Capture the cell that displays the provided text and extract its (X, Y) central coordinate. 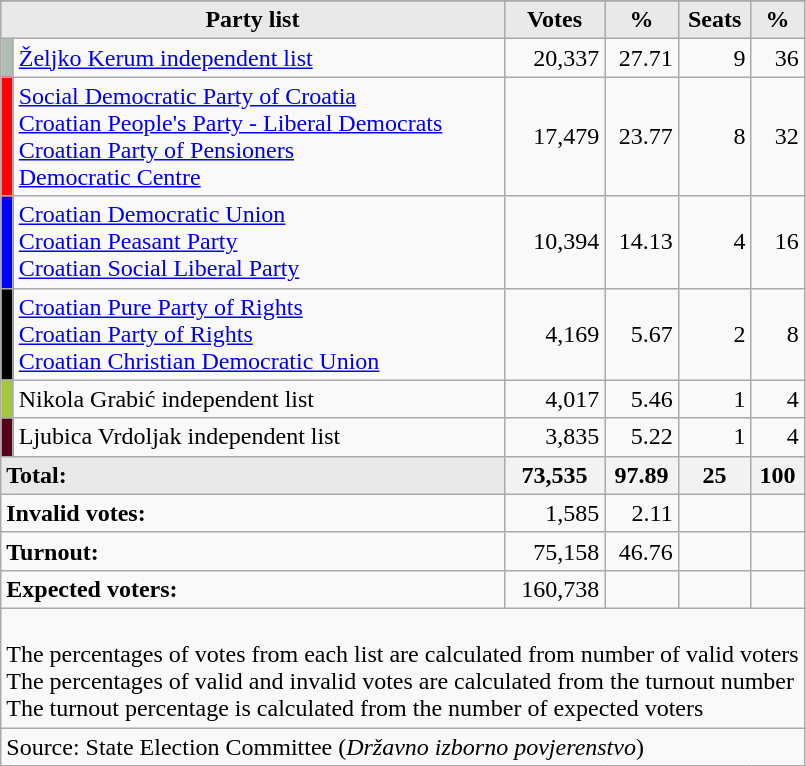
10,394 (554, 242)
1,585 (554, 513)
160,738 (554, 589)
25 (714, 475)
Ljubica Vrdoljak independent list (258, 437)
36 (778, 58)
5.46 (642, 399)
75,158 (554, 551)
Croatian Pure Party of Rights Croatian Party of Rights Croatian Christian Democratic Union (258, 334)
3,835 (554, 437)
5.22 (642, 437)
Expected voters: (252, 589)
2 (714, 334)
32 (778, 136)
100 (778, 475)
73,535 (554, 475)
Željko Kerum independent list (258, 58)
Social Democratic Party of Croatia Croatian People's Party - Liberal Democrats Croatian Party of Pensioners Democratic Centre (258, 136)
Source: State Election Committee (Državno izborno povjerenstvo) (402, 747)
16 (778, 242)
4,017 (554, 399)
Total: (252, 475)
97.89 (642, 475)
14.13 (642, 242)
46.76 (642, 551)
Croatian Democratic Union Croatian Peasant Party Croatian Social Liberal Party (258, 242)
Turnout: (252, 551)
4,169 (554, 334)
23.77 (642, 136)
Party list (252, 20)
Nikola Grabić independent list (258, 399)
Votes (554, 20)
Invalid votes: (252, 513)
27.71 (642, 58)
20,337 (554, 58)
Seats (714, 20)
5.67 (642, 334)
9 (714, 58)
2.11 (642, 513)
17,479 (554, 136)
